Return the [x, y] coordinate for the center point of the cell that contains the specified text.  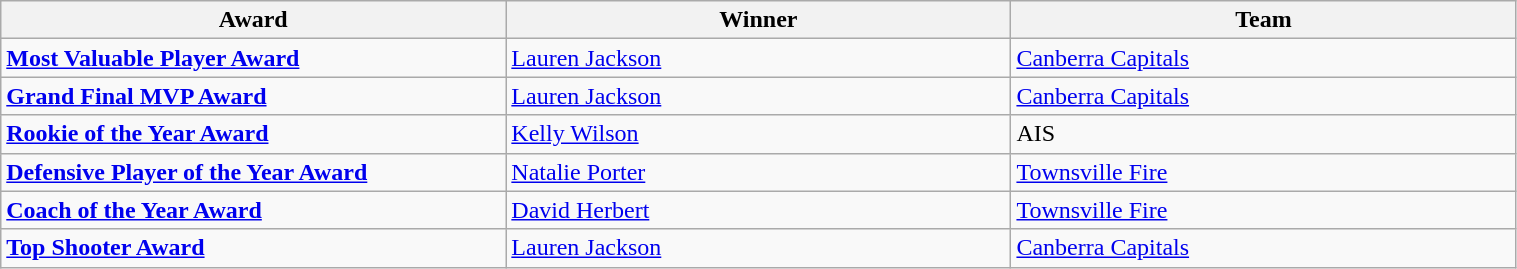
David Herbert [758, 210]
Natalie Porter [758, 172]
Defensive Player of the Year Award [254, 172]
Rookie of the Year Award [254, 134]
AIS [1264, 134]
Award [254, 20]
Team [1264, 20]
Most Valuable Player Award [254, 58]
Top Shooter Award [254, 248]
Grand Final MVP Award [254, 96]
Coach of the Year Award [254, 210]
Kelly Wilson [758, 134]
Winner [758, 20]
